Identify which cell holds the provided text, then report its [x, y] central coordinate. 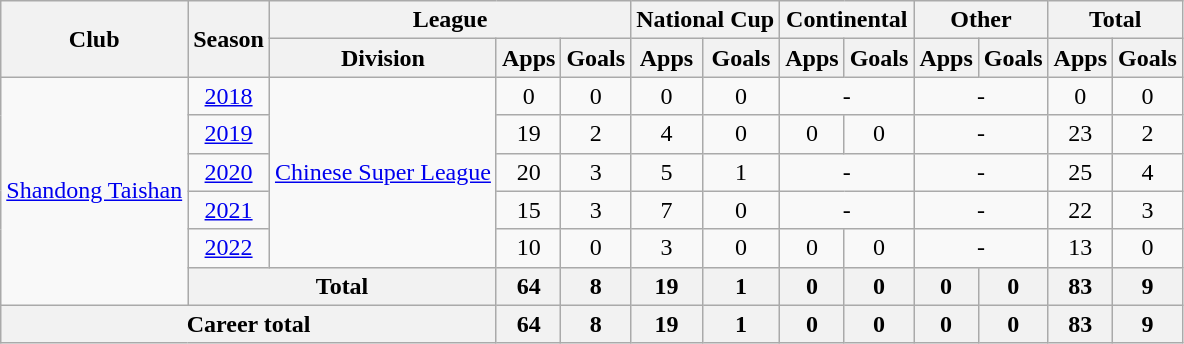
League [450, 20]
2020 [229, 172]
13 [1080, 248]
25 [1080, 172]
Continental [847, 20]
Career total [249, 324]
Shandong Taishan [94, 191]
2021 [229, 210]
7 [667, 210]
23 [1080, 134]
2018 [229, 96]
10 [528, 248]
20 [528, 172]
2019 [229, 134]
Chinese Super League [382, 172]
5 [667, 172]
National Cup [706, 20]
Other [981, 20]
22 [1080, 210]
Club [94, 39]
Season [229, 39]
15 [528, 210]
Division [382, 58]
2022 [229, 248]
